Determine the [x, y] coordinate at the center of the cell enclosing the given text.  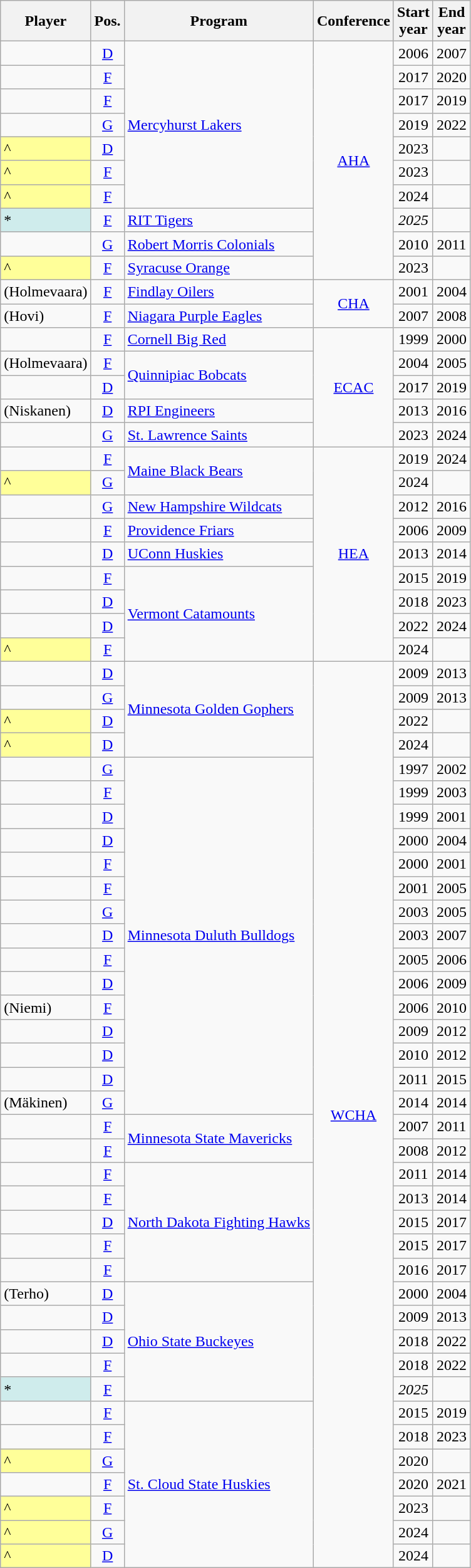
WCHA [354, 1114]
ECAC [354, 387]
Startyear [413, 21]
Minnesota Golden Gophers [219, 709]
AHA [354, 160]
Endyear [451, 21]
CHA [354, 303]
(Niemi) [46, 1007]
Pos. [108, 21]
St. Lawrence Saints [219, 435]
Findlay Oilers [219, 291]
Robert Morris Colonials [219, 244]
North Dakota Fighting Hawks [219, 1222]
RPI Engineers [219, 411]
Niagara Purple Eagles [219, 315]
Providence Friars [219, 530]
Maine Black Bears [219, 471]
Ohio State Buckeyes [219, 1341]
Conference [354, 21]
Syracuse Orange [219, 268]
Minnesota Duluth Bulldogs [219, 936]
Mercyhurst Lakers [219, 125]
2002 [451, 769]
New Hampshire Wildcats [219, 506]
Vermont Catamounts [219, 614]
UConn Huskies [219, 554]
HEA [354, 554]
Cornell Big Red [219, 340]
(Hovi) [46, 315]
St. Cloud State Huskies [219, 1484]
Quinnipiac Bobcats [219, 375]
(Niskanen) [46, 411]
1997 [413, 769]
2021 [451, 1485]
RIT Tigers [219, 220]
Program [219, 21]
(Mäkinen) [46, 1103]
(Terho) [46, 1294]
Minnesota State Mavericks [219, 1139]
Player [46, 21]
